For the text-containing cell, return its midpoint in (x, y) coordinate format. 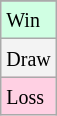
Draw (28, 58)
Win (28, 20)
Loss (28, 96)
